Capture the cell that displays the provided text and extract its [X, Y] central coordinate. 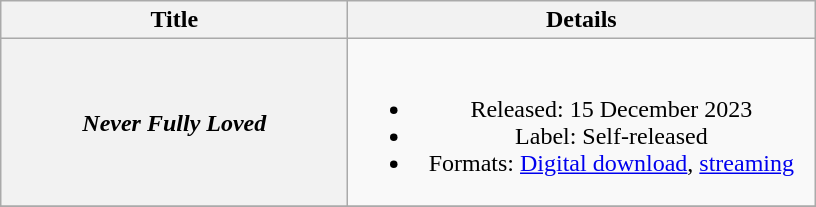
Title [174, 20]
Never Fully Loved [174, 122]
Released: 15 December 2023Label: Self-releasedFormats: Digital download, streaming [582, 122]
Details [582, 20]
